Identify which cell holds the provided text, then report its (X, Y) central coordinate. 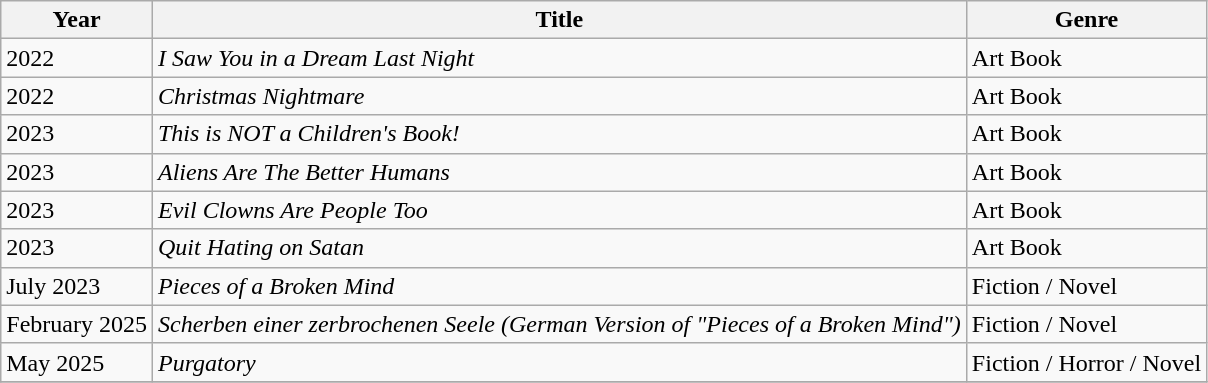
Evil Clowns Are People Too (559, 210)
July 2023 (77, 286)
Quit Hating on Satan (559, 248)
Purgatory (559, 362)
Title (559, 20)
Genre (1086, 20)
Scherben einer zerbrochenen Seele (German Version of "Pieces of a Broken Mind") (559, 324)
February 2025 (77, 324)
Christmas Nightmare (559, 96)
Fiction / Horror / Novel (1086, 362)
Pieces of a Broken Mind (559, 286)
This is NOT a Children's Book! (559, 134)
I Saw You in a Dream Last Night (559, 58)
Year (77, 20)
May 2025 (77, 362)
Aliens Are The Better Humans (559, 172)
